Scan for the cell matching the given text and deliver its (X, Y) coordinate at center. 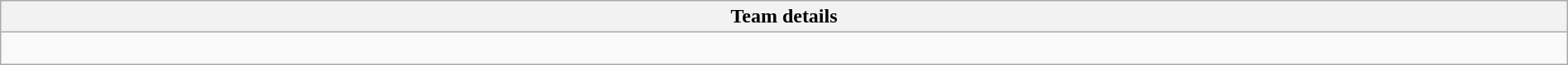
Team details (784, 17)
